Pinpoint the cell where the given text exists, returning its (X, Y) midpoint coordinate. 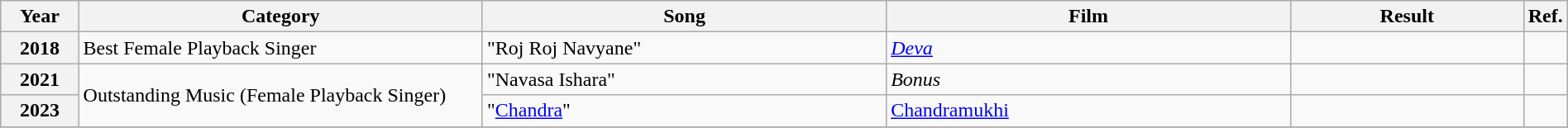
Result (1407, 17)
Song (684, 17)
"Chandra" (684, 111)
"Roj Roj Navyane" (684, 48)
Outstanding Music (Female Playback Singer) (280, 95)
Film (1088, 17)
2018 (40, 48)
Best Female Playback Singer (280, 48)
Deva (1088, 48)
Chandramukhi (1088, 111)
"Navasa Ishara" (684, 79)
Bonus (1088, 79)
2023 (40, 111)
2021 (40, 79)
Ref. (1545, 17)
Category (280, 17)
Year (40, 17)
